Scan for the cell matching the given text and deliver its (X, Y) coordinate at center. 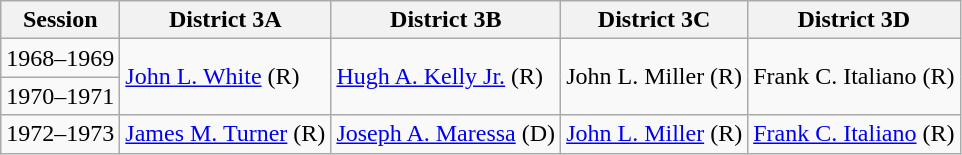
1968–1969 (60, 58)
1972–1973 (60, 134)
District 3C (654, 20)
James M. Turner (R) (226, 134)
District 3A (226, 20)
John L. White (R) (226, 77)
District 3B (446, 20)
1970–1971 (60, 96)
Joseph A. Maressa (D) (446, 134)
Session (60, 20)
Hugh A. Kelly Jr. (R) (446, 77)
District 3D (854, 20)
